Capture the cell that displays the provided text and extract its (X, Y) central coordinate. 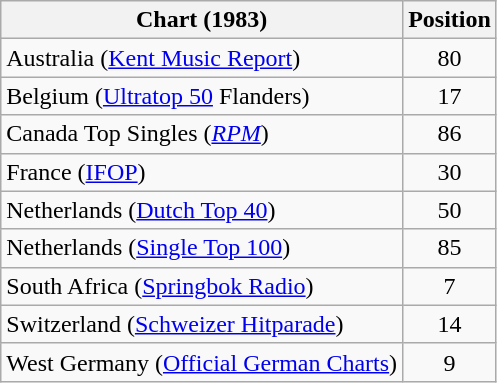
Netherlands (Dutch Top 40) (202, 210)
14 (450, 324)
Belgium (Ultratop 50 Flanders) (202, 96)
Canada Top Singles (RPM) (202, 134)
West Germany (Official German Charts) (202, 362)
86 (450, 134)
17 (450, 96)
South Africa (Springbok Radio) (202, 286)
Australia (Kent Music Report) (202, 58)
France (IFOP) (202, 172)
Netherlands (Single Top 100) (202, 248)
Position (450, 20)
Switzerland (Schweizer Hitparade) (202, 324)
80 (450, 58)
7 (450, 286)
50 (450, 210)
85 (450, 248)
Chart (1983) (202, 20)
9 (450, 362)
30 (450, 172)
